Identify which cell holds the provided text, then report its (x, y) central coordinate. 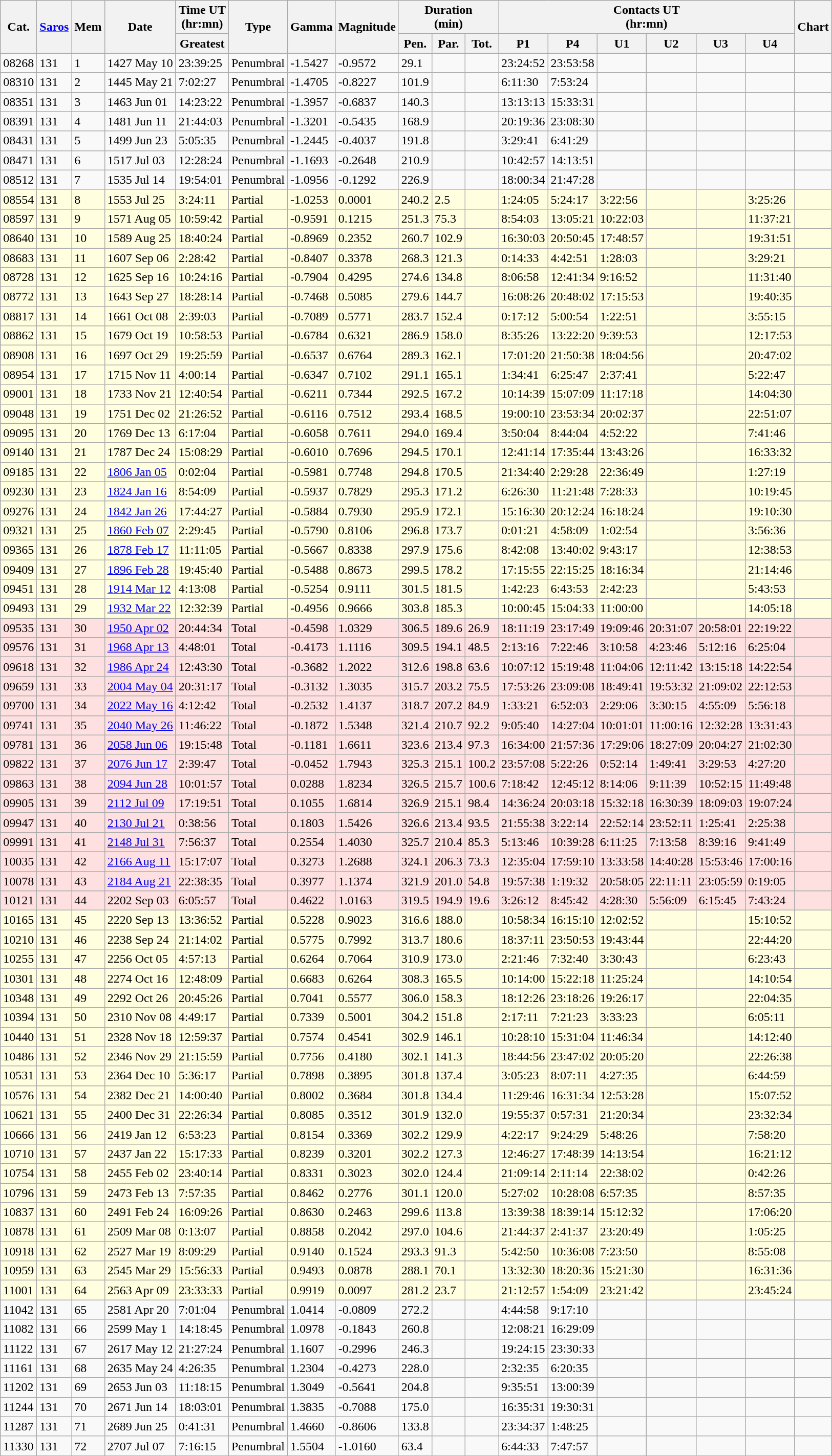
2671 Jun 14 (140, 1407)
12:41:14 (523, 452)
49 (88, 998)
0.3378 (367, 257)
0.7992 (367, 940)
4:42:51 (572, 257)
7:23:50 (622, 1251)
2292 Oct 26 (140, 998)
18:44:56 (523, 1056)
-0.5884 (312, 511)
1.4030 (367, 842)
09321 (18, 530)
18:12:26 (523, 998)
6:53:23 (202, 1134)
1.3835 (312, 1407)
324.1 (415, 861)
2689 Jun 25 (140, 1426)
210.7 (449, 725)
3:26:12 (523, 901)
Pen. (415, 44)
09947 (18, 822)
0.6683 (312, 979)
29 (88, 609)
171.2 (449, 491)
0.3895 (367, 1076)
19:10:30 (770, 511)
48.5 (481, 647)
2.5 (449, 199)
2491 Feb 24 (140, 1212)
1932 Mar 22 (140, 609)
102.9 (449, 238)
-0.6058 (312, 433)
91.3 (449, 1251)
1:49:41 (671, 764)
9:17:10 (572, 1310)
09535 (18, 628)
0.8239 (312, 1154)
8:44:04 (572, 433)
1968 Apr 13 (140, 647)
61 (88, 1232)
09048 (18, 414)
62 (88, 1251)
21:50:38 (572, 355)
7:18:42 (523, 784)
295.3 (415, 491)
4:52:22 (622, 433)
4:44:58 (523, 1310)
11001 (18, 1290)
1:28:03 (622, 257)
93.5 (481, 822)
169.4 (449, 433)
Time UT(hr:mn) (202, 17)
-0.7468 (312, 297)
-0.4273 (367, 1368)
303.8 (415, 609)
5 (88, 141)
0.5771 (367, 316)
08772 (18, 297)
08728 (18, 277)
-0.0809 (367, 1310)
08351 (18, 102)
15:08:29 (202, 452)
Par. (449, 44)
-0.7089 (312, 316)
22:38:35 (202, 881)
1697 Oct 29 (140, 355)
10:52:15 (720, 784)
289.3 (415, 355)
10959 (18, 1271)
168.5 (449, 414)
297.9 (415, 550)
210.4 (449, 842)
11:04:06 (622, 667)
3:25:26 (770, 199)
1.4137 (367, 706)
260.8 (415, 1329)
2346 Nov 29 (140, 1056)
1896 Feb 28 (140, 570)
268.3 (415, 257)
0.8331 (312, 1173)
1:33:21 (523, 706)
53 (88, 1076)
1.0414 (312, 1310)
8:54:09 (202, 491)
15:17:07 (202, 861)
-0.8227 (367, 82)
1:24:05 (523, 199)
23:40:14 (202, 1173)
144.7 (449, 297)
20 (88, 433)
10878 (18, 1232)
22:15:25 (572, 570)
2094 Jun 28 (140, 784)
0.4622 (312, 901)
178.2 (449, 570)
17:53:26 (523, 686)
11:17:18 (622, 394)
10035 (18, 861)
0.0878 (367, 1271)
1.6814 (367, 803)
165.5 (449, 979)
8:55:08 (770, 1251)
0.1803 (312, 822)
16 (88, 355)
Tot. (481, 44)
0.6321 (367, 336)
-0.4598 (312, 628)
12:41:34 (572, 277)
-0.1181 (312, 745)
16:09:26 (202, 1212)
0.2776 (367, 1193)
14:40:28 (671, 861)
0.7102 (367, 375)
28 (88, 589)
13:32:30 (523, 1271)
10440 (18, 1037)
08862 (18, 336)
20:48:02 (572, 297)
-0.5981 (312, 472)
20:45:26 (202, 998)
13:05:21 (572, 219)
8:07:11 (572, 1076)
13:39:38 (523, 1212)
293.3 (415, 1251)
288.1 (415, 1271)
11:21:48 (572, 491)
-0.6211 (312, 394)
312.6 (415, 667)
12:32:39 (202, 609)
3:22:56 (622, 199)
1.2688 (367, 861)
4 (88, 121)
20:03:18 (572, 803)
-0.1872 (312, 725)
20:50:45 (572, 238)
1427 May 10 (140, 63)
1824 Jan 16 (140, 491)
55 (88, 1115)
09409 (18, 570)
14:27:04 (572, 725)
20:44:34 (202, 628)
10796 (18, 1193)
4:00:14 (202, 375)
2:21:46 (523, 959)
1715 Nov 11 (140, 375)
293.4 (415, 414)
3:33:23 (622, 1017)
15:10:52 (770, 920)
20:02:37 (622, 414)
19:45:40 (202, 570)
2040 May 26 (140, 725)
201.0 (449, 881)
65 (88, 1310)
23:39:25 (202, 63)
16:15:10 (572, 920)
09618 (18, 667)
31 (88, 647)
4:23:46 (671, 647)
5:00:54 (572, 316)
-0.5254 (312, 589)
12:08:21 (523, 1329)
0.8106 (367, 530)
1:27:19 (770, 472)
326.5 (415, 784)
2:28:42 (202, 257)
U2 (671, 44)
326.9 (415, 803)
18:20:36 (572, 1271)
11:00:16 (671, 725)
23:17:49 (572, 628)
1:02:54 (622, 530)
175.6 (449, 550)
7:58:20 (770, 1134)
19:57:38 (523, 881)
12:35:04 (523, 861)
2:17:11 (523, 1017)
17:59:10 (572, 861)
2473 Feb 13 (140, 1193)
18:00:34 (523, 180)
10348 (18, 998)
08817 (18, 316)
18:28:14 (202, 297)
12:32:28 (720, 725)
Date (140, 27)
10918 (18, 1251)
0:17:12 (523, 316)
1.8234 (367, 784)
-0.6537 (312, 355)
-0.3132 (312, 686)
12:02:52 (622, 920)
185.3 (449, 609)
0.8338 (367, 550)
1914 Mar 12 (140, 589)
19:26:17 (622, 998)
18:27:09 (671, 745)
7 (88, 180)
23:24:52 (523, 63)
23:18:26 (572, 998)
08908 (18, 355)
8:54:03 (523, 219)
0.7064 (367, 959)
U4 (770, 44)
0.9023 (367, 920)
16:29:09 (572, 1329)
Mem (88, 27)
0:01:21 (523, 530)
240.2 (415, 199)
9:24:29 (572, 1134)
35 (88, 725)
2238 Sep 24 (140, 940)
0:14:33 (523, 257)
1445 May 21 (140, 82)
0.8154 (312, 1134)
101.9 (415, 82)
15:22:18 (572, 979)
146.1 (449, 1037)
08640 (18, 238)
2130 Jul 21 (140, 822)
279.6 (415, 297)
63.6 (481, 667)
Chart (813, 27)
1679 Oct 19 (140, 336)
325.3 (415, 764)
85.3 (481, 842)
92.2 (481, 725)
14:10:54 (770, 979)
0.7930 (367, 511)
251.3 (415, 219)
11:18:15 (202, 1387)
132.0 (449, 1115)
2437 Jan 22 (140, 1154)
1950 Apr 02 (140, 628)
P1 (523, 44)
21:44:37 (523, 1232)
46 (88, 940)
134.4 (449, 1095)
9:43:17 (622, 550)
63.4 (415, 1446)
21:09:14 (523, 1173)
15 (88, 336)
17:19:51 (202, 803)
10:58:53 (202, 336)
0.2042 (367, 1232)
20:04:27 (720, 745)
1878 Feb 17 (140, 550)
08554 (18, 199)
194.1 (449, 647)
-0.5488 (312, 570)
0.7829 (367, 491)
0.7041 (312, 998)
50 (88, 1017)
6:57:35 (622, 1193)
40 (88, 822)
08683 (18, 257)
24 (88, 511)
08471 (18, 160)
20:19:36 (523, 121)
15:31:04 (572, 1037)
14:13:54 (622, 1154)
296.8 (415, 530)
5:22:26 (572, 764)
2 (88, 82)
1:48:25 (572, 1426)
1463 Jun 01 (140, 102)
5:42:50 (523, 1251)
8:09:29 (202, 1251)
1.2022 (367, 667)
308.3 (415, 979)
21:47:28 (572, 180)
0:52:14 (622, 764)
10:22:03 (622, 219)
100.6 (481, 784)
4:26:35 (202, 1368)
2563 Apr 09 (140, 1290)
10576 (18, 1095)
0.7696 (367, 452)
0.6764 (367, 355)
23:57:08 (523, 764)
5:36:17 (202, 1076)
4:28:30 (622, 901)
141.3 (449, 1056)
4:48:01 (202, 647)
-0.6347 (312, 375)
14:05:18 (770, 609)
27 (88, 570)
6:44:33 (523, 1446)
1:54:09 (572, 1290)
10:07:12 (523, 667)
21:14:02 (202, 940)
70.1 (449, 1271)
1.1607 (312, 1349)
15:12:32 (622, 1212)
2:29:06 (622, 706)
21:09:02 (720, 686)
15:07:52 (770, 1095)
10:39:28 (572, 842)
09230 (18, 491)
58 (88, 1173)
15:07:09 (572, 394)
4:57:13 (202, 959)
321.4 (415, 725)
11082 (18, 1329)
10394 (18, 1017)
73.3 (481, 861)
08597 (18, 219)
23:21:42 (622, 1290)
Contacts UT(hr:mn) (647, 17)
7:01:04 (202, 1310)
22:26:34 (202, 1115)
17:00:16 (770, 861)
301.5 (415, 589)
104.6 (449, 1232)
2400 Dec 31 (140, 1115)
0.7898 (312, 1076)
198.8 (449, 667)
5:48:26 (622, 1134)
17:48:57 (622, 238)
23:53:34 (572, 414)
6:23:43 (770, 959)
12:17:53 (770, 336)
1607 Sep 06 (140, 257)
43 (88, 881)
0.1055 (312, 803)
14:12:40 (770, 1037)
0.7512 (367, 414)
1787 Dec 24 (140, 452)
1.3049 (312, 1387)
21:14:46 (770, 570)
133.8 (415, 1426)
1.3035 (367, 686)
15:53:46 (720, 861)
29.1 (415, 63)
45 (88, 920)
246.3 (415, 1349)
36 (88, 745)
14:18:45 (202, 1329)
121.3 (449, 257)
2:39:47 (202, 764)
181.5 (449, 589)
313.7 (415, 940)
323.6 (415, 745)
72 (88, 1446)
16:08:26 (523, 297)
1589 Aug 25 (140, 238)
291.1 (415, 375)
20:58:05 (622, 881)
1.4660 (312, 1426)
16:31:34 (572, 1095)
226.9 (415, 180)
23.7 (449, 1290)
22:11:11 (671, 881)
2382 Dec 21 (140, 1095)
2:32:35 (523, 1368)
08954 (18, 375)
11:37:21 (770, 219)
21:20:34 (622, 1115)
14:22:54 (770, 667)
7:41:46 (770, 433)
2022 May 16 (140, 706)
0.8462 (312, 1193)
3:29:53 (720, 764)
7:28:33 (622, 491)
310.9 (415, 959)
7:13:58 (671, 842)
7:57:35 (202, 1193)
19:43:44 (622, 940)
3:22:14 (572, 822)
180.6 (449, 940)
2058 Jun 06 (140, 745)
272.2 (415, 1310)
158.0 (449, 336)
3 (88, 102)
17 (88, 375)
12:38:53 (770, 550)
16:35:31 (523, 1407)
13:40:02 (572, 550)
19 (88, 414)
10:01:57 (202, 784)
0.5577 (367, 998)
1733 Nov 21 (140, 394)
7:53:24 (572, 82)
-0.9572 (367, 63)
10621 (18, 1115)
194.9 (449, 901)
9:11:39 (671, 784)
9:35:51 (523, 1387)
18:11:19 (523, 628)
-0.0452 (312, 764)
17:44:27 (202, 511)
09905 (18, 803)
5:43:53 (770, 589)
10531 (18, 1076)
2581 Apr 20 (140, 1310)
2:37:41 (622, 375)
0.3684 (367, 1095)
13:36:52 (202, 920)
15:32:18 (622, 803)
51 (88, 1037)
0.0288 (312, 784)
206.3 (449, 861)
0:57:31 (572, 1115)
1.0163 (367, 901)
60 (88, 1212)
301.1 (415, 1193)
1842 Jan 26 (140, 511)
09493 (18, 609)
1.7943 (367, 764)
18 (88, 394)
294.8 (415, 472)
2148 Jul 31 (140, 842)
8 (88, 199)
20:31:07 (671, 628)
-1.0160 (367, 1446)
7:56:37 (202, 842)
5:24:17 (572, 199)
18:40:24 (202, 238)
321.9 (415, 881)
326.6 (415, 822)
1769 Dec 13 (140, 433)
16:30:03 (523, 238)
2455 Feb 02 (140, 1173)
9:41:49 (770, 842)
11330 (18, 1446)
19:24:15 (523, 1349)
15:04:33 (572, 609)
134.8 (449, 277)
33 (88, 686)
56 (88, 1134)
09576 (18, 647)
2184 Aug 21 (140, 881)
Saros (54, 27)
12:43:30 (202, 667)
260.7 (415, 238)
162.1 (449, 355)
9:39:53 (622, 336)
2112 Jul 09 (140, 803)
19:31:51 (770, 238)
22:52:14 (622, 822)
14:13:51 (572, 160)
21:57:36 (572, 745)
Cat. (18, 27)
127.3 (449, 1154)
97.3 (481, 745)
44 (88, 901)
38 (88, 784)
22:38:02 (622, 1173)
210.9 (415, 160)
08391 (18, 121)
4:27:20 (770, 764)
0:13:07 (202, 1232)
U1 (622, 44)
21:15:59 (202, 1056)
6:26:30 (523, 491)
3:30:43 (622, 959)
6:11:30 (523, 82)
19:40:35 (770, 297)
3:24:11 (202, 199)
19:15:48 (202, 745)
1553 Jul 25 (140, 199)
17:15:53 (622, 297)
23:08:30 (572, 121)
10210 (18, 940)
6:43:53 (572, 589)
6:05:11 (770, 1017)
2545 Mar 29 (140, 1271)
1625 Sep 16 (140, 277)
13:43:26 (622, 452)
1.0978 (312, 1329)
-0.2648 (367, 160)
7:47:57 (572, 1446)
124.4 (449, 1173)
09659 (18, 686)
09991 (18, 842)
12:45:12 (572, 784)
12:11:42 (671, 667)
10:58:34 (523, 920)
11:25:24 (622, 979)
2:25:38 (770, 822)
2202 Sep 03 (140, 901)
U3 (720, 44)
37 (88, 764)
18:03:01 (202, 1407)
16:21:12 (770, 1154)
23:50:53 (572, 940)
17:06:20 (770, 1212)
0.3023 (367, 1173)
2076 Jun 17 (140, 764)
22:19:22 (770, 628)
0.4541 (367, 1037)
0:42:26 (770, 1173)
151.8 (449, 1017)
0.8673 (367, 570)
1 (88, 63)
12:48:09 (202, 979)
188.0 (449, 920)
2166 Aug 11 (140, 861)
63 (88, 1271)
6:11:25 (622, 842)
09781 (18, 745)
-0.5667 (312, 550)
0.9493 (312, 1271)
11 (88, 257)
8:14:06 (622, 784)
15:16:30 (523, 511)
20:05:20 (622, 1056)
-1.3957 (312, 102)
10301 (18, 979)
-0.8407 (312, 257)
19:09:46 (622, 628)
10:24:16 (202, 277)
-0.2532 (312, 706)
1.2304 (312, 1368)
0:02:04 (202, 472)
0.8085 (312, 1115)
22:26:38 (770, 1056)
11161 (18, 1368)
Duration(min) (449, 17)
175.0 (415, 1407)
152.4 (449, 316)
113.8 (449, 1212)
23:52:11 (671, 822)
67 (88, 1349)
3:10:58 (622, 647)
170.5 (449, 472)
09276 (18, 511)
1986 Apr 24 (140, 667)
1535 Jul 14 (140, 180)
1:19:32 (572, 881)
0.9919 (312, 1290)
23:20:49 (622, 1232)
20:58:01 (720, 628)
10:01:01 (622, 725)
7:16:15 (202, 1446)
08512 (18, 180)
10:14:39 (523, 394)
09822 (18, 764)
21:02:30 (770, 745)
306.5 (415, 628)
08268 (18, 63)
34 (88, 706)
100.2 (481, 764)
0:41:31 (202, 1426)
137.4 (449, 1076)
-1.4705 (312, 82)
1571 Aug 05 (140, 219)
-0.7088 (367, 1407)
140.3 (415, 102)
0.0097 (367, 1290)
0.4295 (367, 277)
69 (88, 1387)
20:12:24 (572, 511)
4:22:17 (523, 1134)
11287 (18, 1426)
283.7 (415, 316)
23:45:24 (770, 1290)
23:32:34 (770, 1115)
304.2 (415, 1017)
-0.5790 (312, 530)
09863 (18, 784)
0.7339 (312, 1017)
-0.2996 (367, 1349)
Gamma (312, 27)
2599 May 1 (140, 1329)
11:29:46 (523, 1095)
173.7 (449, 530)
2:39:03 (202, 316)
7:22:46 (572, 647)
19:07:24 (770, 803)
12:53:28 (622, 1095)
2509 Mar 08 (140, 1232)
2:13:16 (523, 647)
3:05:23 (523, 1076)
21:44:03 (202, 121)
15:19:48 (572, 667)
54.8 (481, 881)
1.5426 (367, 822)
19:55:37 (523, 1115)
13:00:39 (572, 1387)
22:04:35 (770, 998)
0.0001 (367, 199)
-0.5435 (367, 121)
13:22:20 (572, 336)
2:42:23 (622, 589)
10710 (18, 1154)
0.5228 (312, 920)
1.1116 (367, 647)
14:04:30 (770, 394)
0.7611 (367, 433)
170.1 (449, 452)
309.5 (415, 647)
1.1374 (367, 881)
12 (88, 277)
-0.5641 (367, 1387)
286.9 (415, 336)
0.7344 (367, 394)
5:12:16 (720, 647)
6:41:29 (572, 141)
64 (88, 1290)
21:26:52 (202, 414)
207.2 (449, 706)
8:39:16 (720, 842)
84.9 (481, 706)
1:25:41 (720, 822)
3:29:41 (523, 141)
8:42:08 (523, 550)
1499 Jun 23 (140, 141)
302.1 (415, 1056)
9:05:40 (523, 725)
120.0 (449, 1193)
39 (88, 803)
297.0 (415, 1232)
16:33:32 (770, 452)
0.2352 (367, 238)
12:28:24 (202, 160)
21:55:38 (523, 822)
-0.9591 (312, 219)
15:17:33 (202, 1154)
-0.6010 (312, 452)
7:02:27 (202, 82)
2635 May 24 (140, 1368)
0.8630 (312, 1212)
1.0329 (367, 628)
-1.0253 (312, 199)
8:35:26 (523, 336)
306.0 (415, 998)
2527 Mar 19 (140, 1251)
18:09:03 (720, 803)
19:54:01 (202, 180)
Magnitude (367, 27)
19:53:32 (671, 686)
-0.5937 (312, 491)
4:58:09 (572, 530)
11:46:22 (202, 725)
20:47:02 (770, 355)
1751 Dec 02 (140, 414)
15:21:30 (622, 1271)
30 (88, 628)
11:46:34 (622, 1037)
11202 (18, 1387)
16:31:36 (770, 1271)
09001 (18, 394)
09095 (18, 433)
16:34:00 (523, 745)
9:16:52 (622, 277)
09185 (18, 472)
22:12:53 (770, 686)
0.5085 (367, 297)
2:11:14 (572, 1173)
0.2463 (367, 1212)
15:33:31 (572, 102)
10837 (18, 1212)
14:00:40 (202, 1095)
301.9 (415, 1115)
129.9 (449, 1134)
-0.1292 (367, 180)
13:15:18 (720, 667)
-0.1843 (367, 1329)
274.6 (415, 277)
-0.8606 (367, 1426)
12:59:37 (202, 1037)
54 (88, 1095)
-1.5427 (312, 63)
66 (88, 1329)
191.8 (415, 141)
6 (88, 160)
315.7 (415, 686)
48 (88, 979)
08310 (18, 82)
294.0 (415, 433)
23:34:37 (523, 1426)
10255 (18, 959)
23 (88, 491)
299.6 (415, 1212)
32 (88, 667)
318.7 (415, 706)
17:01:20 (523, 355)
18:49:41 (622, 686)
10121 (18, 901)
5:27:02 (523, 1193)
-0.6784 (312, 336)
1.6611 (367, 745)
09365 (18, 550)
8:06:58 (523, 277)
3:56:36 (770, 530)
10:28:08 (572, 1193)
8:57:35 (770, 1193)
3:50:04 (523, 433)
23:33:33 (202, 1290)
21 (88, 452)
19:25:59 (202, 355)
0.2554 (312, 842)
0.9140 (312, 1251)
23:09:08 (572, 686)
7:43:24 (770, 901)
10:42:57 (523, 160)
17:29:06 (622, 745)
52 (88, 1056)
0.4180 (367, 1056)
173.0 (449, 959)
21:27:24 (202, 1349)
172.1 (449, 511)
-0.7904 (312, 277)
295.9 (415, 511)
70 (88, 1407)
0:38:56 (202, 822)
292.5 (415, 394)
5:56:09 (671, 901)
59 (88, 1193)
0.3201 (367, 1154)
1:22:51 (622, 316)
22:36:49 (622, 472)
11042 (18, 1310)
4:55:09 (720, 706)
10:28:10 (523, 1037)
10:36:08 (572, 1251)
10:14:00 (523, 979)
16:30:39 (671, 803)
26 (88, 550)
1:34:41 (523, 375)
10:59:42 (202, 219)
41 (88, 842)
0.9111 (367, 589)
316.6 (415, 920)
2328 Nov 18 (140, 1037)
23:30:33 (572, 1349)
71 (88, 1426)
22:51:07 (770, 414)
47 (88, 959)
0.8858 (312, 1232)
4:49:17 (202, 1017)
-1.3201 (312, 121)
68 (88, 1368)
22 (88, 472)
13:33:58 (622, 861)
-0.6837 (367, 102)
22:44:20 (770, 940)
1806 Jan 05 (140, 472)
11:31:40 (770, 277)
0.5775 (312, 940)
10078 (18, 881)
25 (88, 530)
1481 Jun 11 (140, 121)
5:22:47 (770, 375)
1.5348 (367, 725)
13:13:13 (523, 102)
10666 (18, 1134)
08431 (18, 141)
19:30:31 (572, 1407)
1:05:25 (770, 1232)
6:17:04 (202, 433)
10:19:45 (770, 491)
09700 (18, 706)
23:05:59 (720, 881)
5:13:46 (523, 842)
-1.1693 (312, 160)
11:11:05 (202, 550)
18:04:56 (622, 355)
0.8002 (312, 1095)
6:20:35 (572, 1368)
2004 May 04 (140, 686)
14:23:22 (202, 102)
14 (88, 316)
09451 (18, 589)
0.3273 (312, 861)
6:05:57 (202, 901)
Type (258, 27)
-0.4173 (312, 647)
0.7574 (312, 1037)
204.8 (415, 1387)
23:53:58 (572, 63)
158.3 (449, 998)
18:39:14 (572, 1212)
10486 (18, 1056)
294.5 (415, 452)
12:40:54 (202, 394)
21:12:57 (523, 1290)
2310 Nov 08 (140, 1017)
3:29:21 (770, 257)
98.4 (481, 803)
21:34:40 (523, 472)
6:25:47 (572, 375)
7:32:40 (572, 959)
17:15:55 (523, 570)
13:31:43 (770, 725)
11:00:00 (622, 609)
5:56:18 (770, 706)
299.5 (415, 570)
1517 Jul 03 (140, 160)
6:25:04 (770, 647)
189.6 (449, 628)
75.3 (449, 219)
5:05:35 (202, 141)
15:56:33 (202, 1271)
Greatest (202, 44)
2:29:45 (202, 530)
42 (88, 861)
6:15:45 (720, 901)
215.7 (449, 784)
11:49:48 (770, 784)
26.9 (481, 628)
19:00:10 (523, 414)
9 (88, 219)
57 (88, 1154)
0.5001 (367, 1017)
168.9 (415, 121)
0.1215 (367, 219)
-0.8969 (312, 238)
1661 Oct 08 (140, 316)
0.3369 (367, 1134)
228.0 (415, 1368)
2256 Oct 05 (140, 959)
0.1524 (367, 1251)
6:52:03 (572, 706)
2707 Jul 07 (140, 1446)
10:00:45 (523, 609)
-0.4956 (312, 609)
325.7 (415, 842)
10 (88, 238)
302.0 (415, 1173)
2617 May 12 (140, 1349)
165.1 (449, 375)
281.2 (415, 1290)
75.5 (481, 686)
0.3512 (367, 1115)
8:45:42 (572, 901)
0.9666 (367, 609)
3:55:15 (770, 316)
7:21:23 (572, 1017)
0.7748 (367, 472)
-1.0956 (312, 180)
2:41:37 (572, 1232)
17:35:44 (572, 452)
17:48:39 (572, 1154)
-0.6116 (312, 414)
302.9 (415, 1037)
4:12:42 (202, 706)
2:29:28 (572, 472)
19.6 (481, 901)
11122 (18, 1349)
2274 Oct 16 (140, 979)
10754 (18, 1173)
12:46:27 (523, 1154)
1860 Feb 07 (140, 530)
-0.3682 (312, 667)
1.5504 (312, 1446)
6:44:59 (770, 1076)
16:18:24 (622, 511)
P4 (572, 44)
23:47:02 (572, 1056)
0:19:05 (770, 881)
0.7756 (312, 1056)
0.3977 (312, 881)
13 (88, 297)
2653 Jun 03 (140, 1387)
2220 Sep 13 (140, 920)
18:37:11 (523, 940)
2419 Jan 12 (140, 1134)
2364 Dec 10 (140, 1076)
4:27:35 (622, 1076)
3:30:15 (671, 706)
09140 (18, 452)
203.2 (449, 686)
11244 (18, 1407)
10165 (18, 920)
14:36:24 (523, 803)
20:31:17 (202, 686)
09741 (18, 725)
1:42:23 (523, 589)
18:16:34 (622, 570)
-1.2445 (312, 141)
4:13:08 (202, 589)
167.2 (449, 394)
1643 Sep 27 (140, 297)
-0.4037 (367, 141)
319.5 (415, 901)
